Return the [X, Y] coordinate for the center point of the cell that contains the specified text.  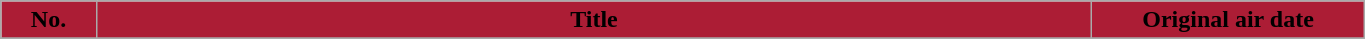
Title [594, 20]
No. [48, 20]
Original air date [1228, 20]
